Identify which cell holds the provided text, then report its [X, Y] central coordinate. 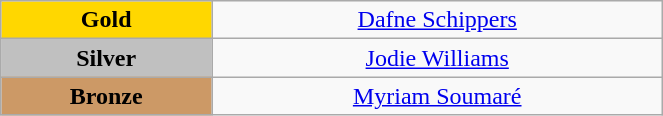
Gold [106, 20]
Silver [106, 58]
Dafne Schippers [438, 20]
Myriam Soumaré [438, 96]
Jodie Williams [438, 58]
Bronze [106, 96]
